Detect which cell encompasses the target text, then output its (X, Y) center coordinate. 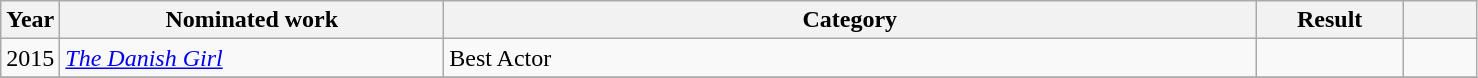
2015 (30, 58)
Year (30, 20)
Nominated work (252, 20)
Result (1330, 20)
Best Actor (850, 58)
Category (850, 20)
The Danish Girl (252, 58)
